Pinpoint the cell where the given text exists, returning its (X, Y) midpoint coordinate. 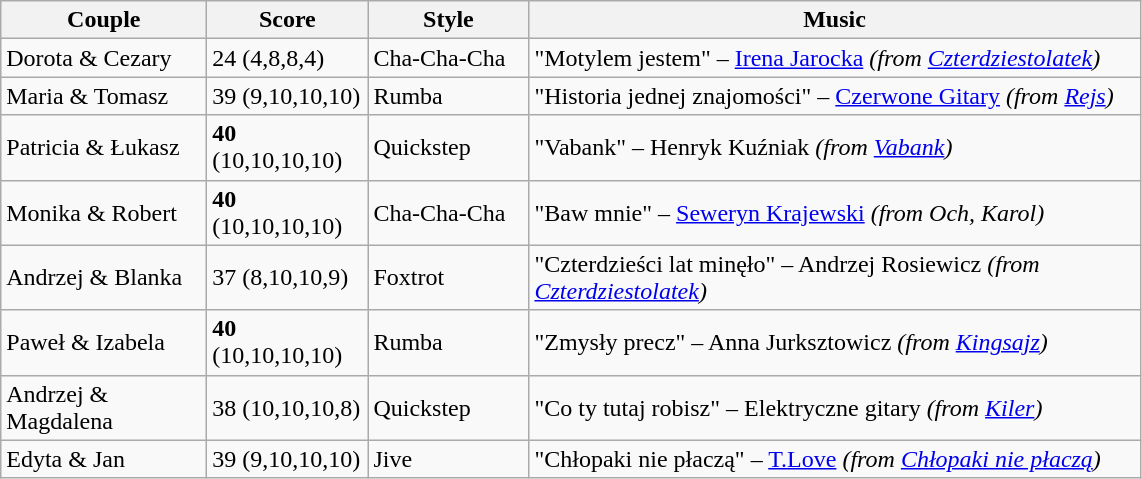
"Zmysły precz" – Anna Jurksztowicz (from Kingsajz) (834, 342)
24 (4,8,8,4) (288, 58)
"Chłopaki nie płaczą" – T.Love (from Chłopaki nie płaczą) (834, 459)
Maria & Tomasz (104, 96)
Patricia & Łukasz (104, 148)
Andrzej & Blanka (104, 278)
Style (448, 20)
"Co ty tutaj robisz" – Elektryczne gitary (from Kiler) (834, 408)
"Motylem jestem" – Irena Jarocka (from Czterdziestolatek) (834, 58)
Score (288, 20)
Dorota & Cezary (104, 58)
"Vabank" – Henryk Kuźniak (from Vabank) (834, 148)
"Czterdzieści lat minęło" – Andrzej Rosiewicz (from Czterdziestolatek) (834, 278)
Paweł & Izabela (104, 342)
Music (834, 20)
"Historia jednej znajomości" – Czerwone Gitary (from Rejs) (834, 96)
Couple (104, 20)
38 (10,10,10,8) (288, 408)
Monika & Robert (104, 212)
Foxtrot (448, 278)
Edyta & Jan (104, 459)
Andrzej & Magdalena (104, 408)
37 (8,10,10,9) (288, 278)
"Baw mnie" – Seweryn Krajewski (from Och, Karol) (834, 212)
Jive (448, 459)
